Output the (X, Y) coordinate of the center of the cell containing the given text.  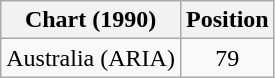
79 (227, 58)
Chart (1990) (91, 20)
Australia (ARIA) (91, 58)
Position (227, 20)
